Locate the cell with the specified text and output its [x, y] center coordinate. 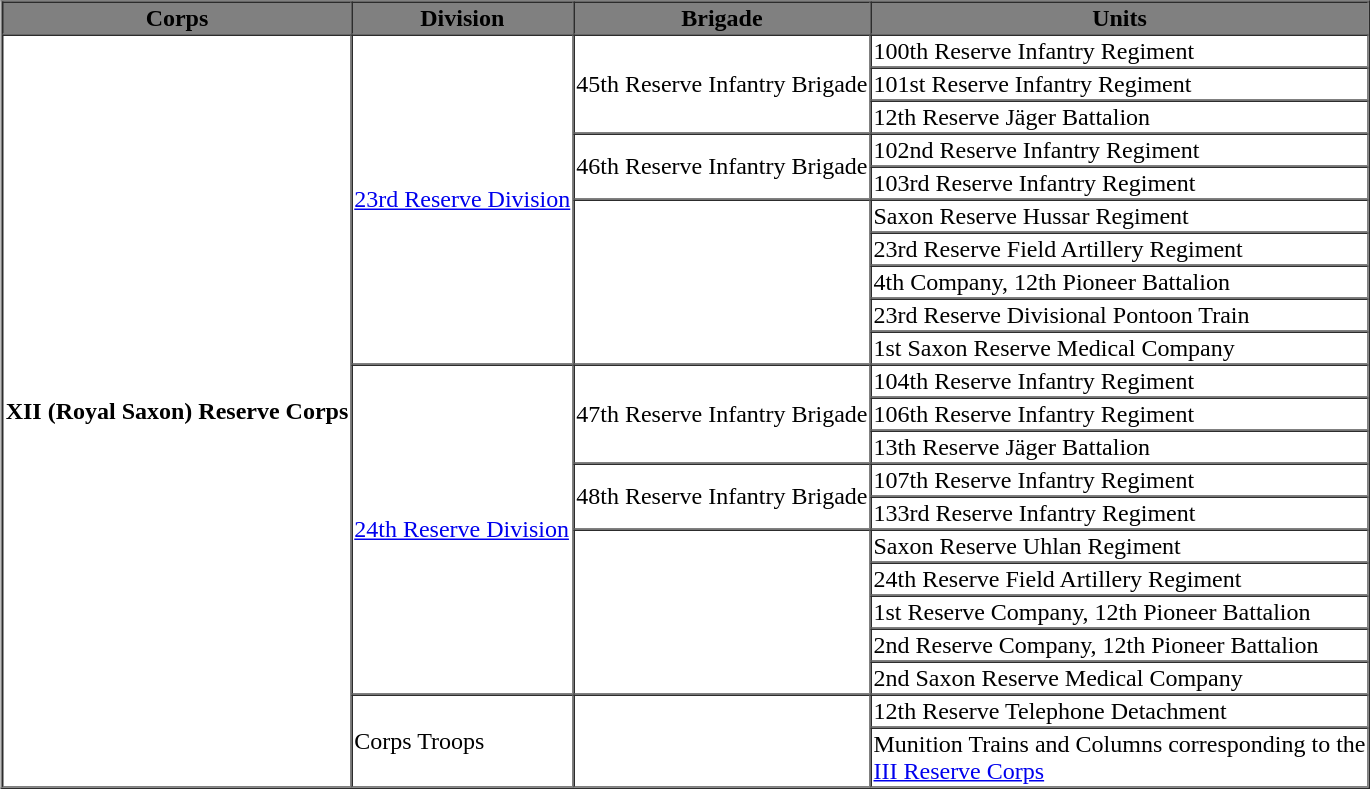
Saxon Reserve Uhlan Regiment [1119, 546]
Units [1119, 18]
4th Company, 12th Pioneer Battalion [1119, 282]
47th Reserve Infantry Brigade [722, 414]
24th Reserve Division [462, 529]
Corps Troops [462, 740]
Saxon Reserve Hussar Regiment [1119, 216]
46th Reserve Infantry Brigade [722, 167]
104th Reserve Infantry Regiment [1119, 380]
2nd Reserve Company, 12th Pioneer Battalion [1119, 644]
23rd Reserve Field Artillery Regiment [1119, 248]
12th Reserve Jäger Battalion [1119, 116]
1st Reserve Company, 12th Pioneer Battalion [1119, 612]
106th Reserve Infantry Regiment [1119, 414]
1st Saxon Reserve Medical Company [1119, 348]
101st Reserve Infantry Regiment [1119, 84]
103rd Reserve Infantry Regiment [1119, 182]
Munition Trains and Columns corresponding to theIII Reserve Corps [1119, 758]
XII (Royal Saxon) Reserve Corps [178, 410]
2nd Saxon Reserve Medical Company [1119, 678]
133rd Reserve Infantry Regiment [1119, 512]
102nd Reserve Infantry Regiment [1119, 150]
12th Reserve Telephone Detachment [1119, 710]
Division [462, 18]
48th Reserve Infantry Brigade [722, 497]
Brigade [722, 18]
45th Reserve Infantry Brigade [722, 84]
23rd Reserve Divisional Pontoon Train [1119, 314]
100th Reserve Infantry Regiment [1119, 50]
23rd Reserve Division [462, 199]
107th Reserve Infantry Regiment [1119, 480]
Corps [178, 18]
13th Reserve Jäger Battalion [1119, 446]
24th Reserve Field Artillery Regiment [1119, 578]
